Search for the cell housing the specified text and yield its (X, Y) center coordinate. 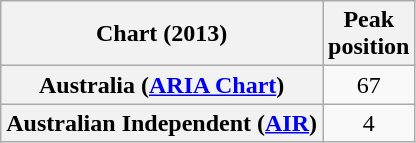
Australian Independent (AIR) (162, 123)
Australia (ARIA Chart) (162, 85)
4 (369, 123)
Chart (2013) (162, 34)
Peakposition (369, 34)
67 (369, 85)
